Locate the cell with the specified text and output its [x, y] center coordinate. 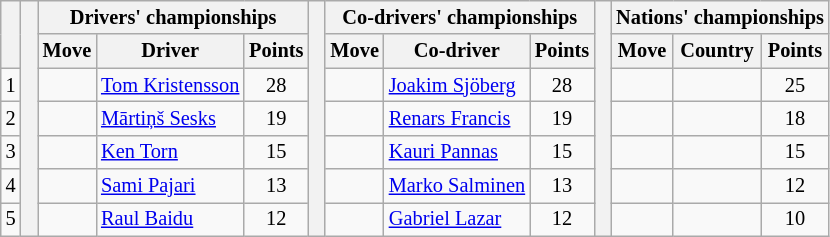
Drivers' championships [174, 17]
Marko Salminen [457, 186]
Raul Baidu [170, 219]
Joakim Sjöberg [457, 85]
Tom Kristensson [170, 85]
10 [795, 219]
18 [795, 118]
Co-drivers' championships [460, 17]
Country [717, 51]
Driver [170, 51]
Nations' championships [720, 17]
Ken Torn [170, 152]
Sami Pajari [170, 186]
2 [11, 118]
25 [795, 85]
Kauri Pannas [457, 152]
3 [11, 152]
5 [11, 219]
1 [11, 85]
Co-driver [457, 51]
Gabriel Lazar [457, 219]
Renars Francis [457, 118]
4 [11, 186]
Mārtiņš Sesks [170, 118]
